Pinpoint the cell where the given text exists, returning its [X, Y] midpoint coordinate. 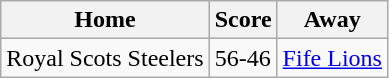
56-46 [243, 58]
Fife Lions [332, 58]
Score [243, 20]
Home [105, 20]
Away [332, 20]
Royal Scots Steelers [105, 58]
